Provide the (X, Y) coordinate of the cell's center where the given text is located.  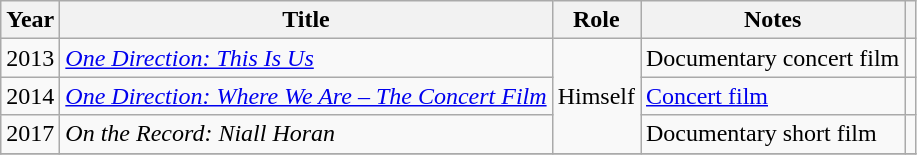
Himself (596, 96)
Notes (772, 20)
Concert film (772, 96)
On the Record: Niall Horan (306, 134)
Title (306, 20)
Year (30, 20)
One Direction: This Is Us (306, 58)
Role (596, 20)
Documentary short film (772, 134)
2017 (30, 134)
One Direction: Where We Are – The Concert Film (306, 96)
2014 (30, 96)
2013 (30, 58)
Documentary concert film (772, 58)
